Determine the (x, y) coordinate at the center of the cell enclosing the given text.  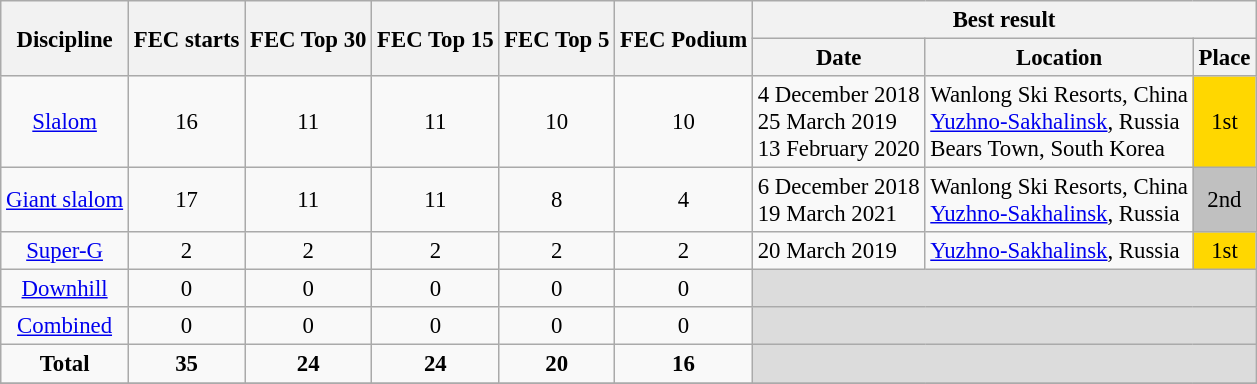
FEC Top 5 (557, 38)
6 December 2018 19 March 2021 (838, 200)
Wanlong Ski Resorts, China Yuzhno-Sakhalinsk, Russia Bears Town, South Korea (1059, 122)
35 (186, 364)
17 (186, 200)
Wanlong Ski Resorts, China Yuzhno-Sakhalinsk, Russia (1059, 200)
20 (557, 364)
Super-G (65, 251)
FEC Podium (684, 38)
Giant slalom (65, 200)
Best result (1004, 20)
Place (1224, 58)
FEC starts (186, 38)
FEC Top 30 (308, 38)
4 (684, 200)
8 (557, 200)
20 March 2019 (838, 251)
4 December 2018 25 March 2019 13 February 2020 (838, 122)
Combined (65, 327)
FEC Top 15 (436, 38)
Date (838, 58)
2nd (1224, 200)
Slalom (65, 122)
Discipline (65, 38)
Total (65, 364)
Location (1059, 58)
Downhill (65, 289)
Yuzhno-Sakhalinsk, Russia (1059, 251)
